Provide the [x, y] coordinate of the cell's center where the given text is located.  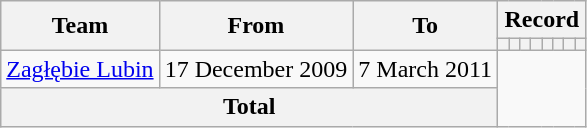
17 December 2009 [256, 69]
Zagłębie Lubin [80, 69]
Record [542, 20]
Team [80, 26]
To [426, 26]
Total [250, 107]
7 March 2011 [426, 69]
From [256, 26]
